For the text-containing cell, return its midpoint in (x, y) coordinate format. 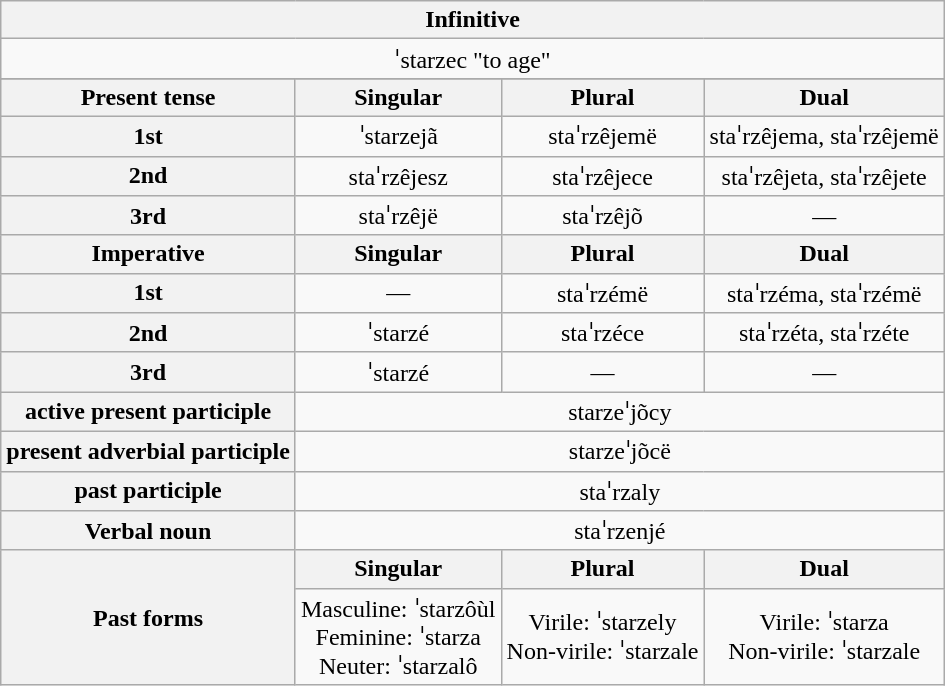
active present participle (148, 412)
staˈrzêjemë (602, 136)
Virile: ˈstarzaNon-virile: ˈstarzale (824, 636)
staˈrzémë (602, 293)
staˈrzéta, staˈrzéte (824, 333)
staˈrzêjece (602, 176)
Past forms (148, 618)
Imperative (148, 254)
staˈrzêjë (398, 216)
ˈstarzejã (398, 136)
present adverbial participle (148, 451)
Verbal noun (148, 531)
staˈrzaly (620, 491)
staˈrzenjé (620, 531)
starzeˈjõcy (620, 412)
ˈstarzec "to age" (473, 59)
staˈrzêjeta, staˈrzêjete (824, 176)
past participle (148, 491)
staˈrzéma, staˈrzémë (824, 293)
Present tense (148, 97)
Masculine: ˈstarzôùlFeminine: ˈstarzaNeuter: ˈstarzalô (398, 636)
staˈrzéce (602, 333)
staˈrzêjõ (602, 216)
staˈrzêjesz (398, 176)
Infinitive (473, 20)
staˈrzêjema, staˈrzêjemë (824, 136)
starzeˈjõcë (620, 451)
Virile: ˈstarzelyNon-virile: ˈstarzale (602, 636)
